Scan for the cell matching the given text and deliver its [x, y] coordinate at center. 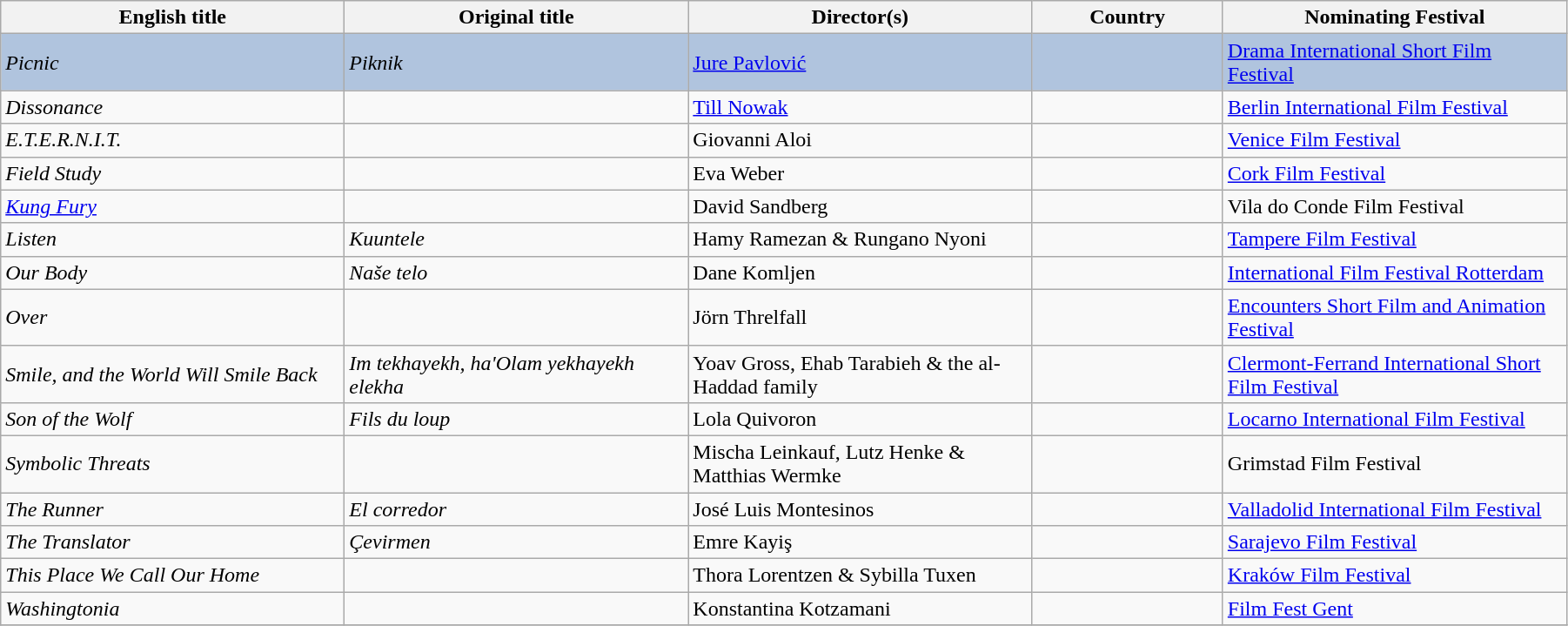
Jörn Threlfall [860, 317]
Lola Quivoron [860, 419]
Field Study [172, 173]
Çevirmen [517, 542]
José Luis Montesinos [860, 509]
Dissonance [172, 107]
Venice Film Festival [1394, 140]
Over [172, 317]
Naše telo [517, 273]
Smile, and the World Will Smile Back [172, 374]
Valladolid International Film Festival [1394, 509]
Piknik [517, 63]
Locarno International Film Festival [1394, 419]
Grimstad Film Festival [1394, 463]
Hamy Ramezan & Rungano Nyoni [860, 239]
Encounters Short Film and Animation Festival [1394, 317]
Film Fest Gent [1394, 609]
Drama International Short Film Festival [1394, 63]
The Runner [172, 509]
Picnic [172, 63]
Fils du loup [517, 419]
Symbolic Threats [172, 463]
Till Nowak [860, 107]
Kung Fury [172, 206]
Jure Pavlović [860, 63]
Tampere Film Festival [1394, 239]
Listen [172, 239]
Nominating Festival [1394, 17]
Original title [517, 17]
E.T.E.R.N.I.T. [172, 140]
Kraków Film Festival [1394, 576]
Son of the Wolf [172, 419]
Director(s) [860, 17]
Our Body [172, 273]
Eva Weber [860, 173]
Clermont-Ferrand International Short Film Festival [1394, 374]
This Place We Call Our Home [172, 576]
Washingtonia [172, 609]
Vila do Conde Film Festival [1394, 206]
Dane Komljen [860, 273]
Cork Film Festival [1394, 173]
Berlin International Film Festival [1394, 107]
Yoav Gross, Ehab Tarabieh & the al-Haddad family [860, 374]
Konstantina Kotzamani [860, 609]
Thora Lorentzen & Sybilla Tuxen [860, 576]
Emre Kayiş [860, 542]
The Translator [172, 542]
Country [1128, 17]
Sarajevo Film Festival [1394, 542]
Im tekhayekh, ha'Olam yekhayekh elekha [517, 374]
Giovanni Aloi [860, 140]
David Sandberg [860, 206]
Mischa Leinkauf, Lutz Henke & Matthias Wermke [860, 463]
El corredor [517, 509]
International Film Festival Rotterdam [1394, 273]
Kuuntele [517, 239]
English title [172, 17]
